Search for the cell housing the specified text and yield its [x, y] center coordinate. 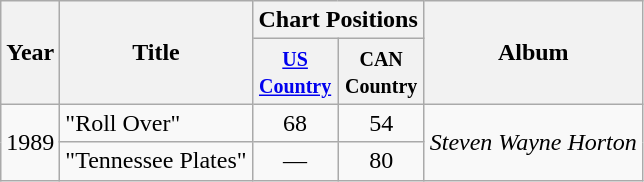
54 [381, 123]
Title [156, 52]
Year [30, 52]
"Roll Over" [156, 123]
Chart Positions [338, 20]
"Tennessee Plates" [156, 161]
US Country [295, 72]
Album [533, 52]
— [295, 161]
80 [381, 161]
CAN Country [381, 72]
Steven Wayne Horton [533, 142]
68 [295, 123]
1989 [30, 142]
